Return (X, Y) of the center of cell containing provided text 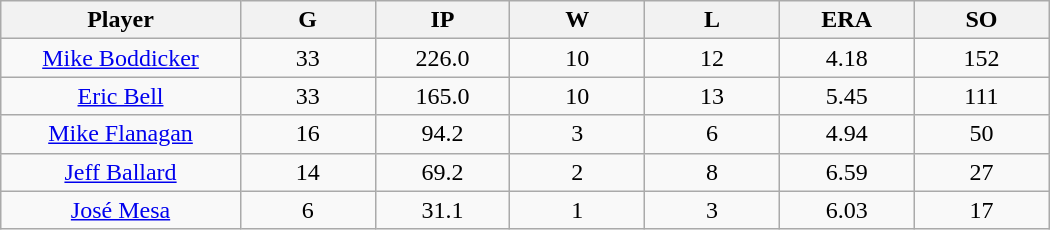
IP (442, 20)
ERA (846, 20)
165.0 (442, 96)
27 (982, 172)
12 (712, 58)
17 (982, 210)
6.03 (846, 210)
SO (982, 20)
14 (308, 172)
8 (712, 172)
152 (982, 58)
50 (982, 134)
111 (982, 96)
94.2 (442, 134)
1 (578, 210)
16 (308, 134)
Mike Boddicker (121, 58)
31.1 (442, 210)
José Mesa (121, 210)
Eric Bell (121, 96)
4.18 (846, 58)
L (712, 20)
2 (578, 172)
4.94 (846, 134)
226.0 (442, 58)
W (578, 20)
69.2 (442, 172)
Mike Flanagan (121, 134)
6.59 (846, 172)
13 (712, 96)
G (308, 20)
Jeff Ballard (121, 172)
5.45 (846, 96)
Player (121, 20)
